Return the [x, y] coordinate for the center point of the cell that contains the specified text.  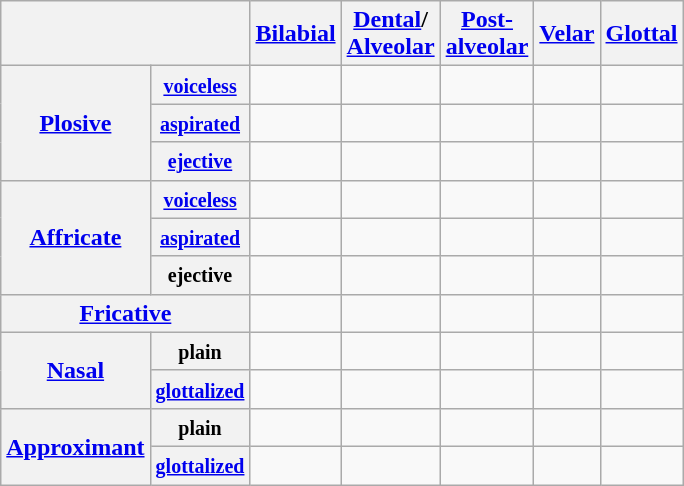
Velar [567, 34]
Affricate [76, 237]
Plosive [76, 123]
Dental/Alveolar [390, 34]
Nasal [76, 370]
Approximant [76, 446]
Bilabial [296, 34]
Post-alveolar [487, 34]
Fricative [126, 313]
Glottal [642, 34]
